Scan for the cell matching the given text and deliver its (x, y) coordinate at center. 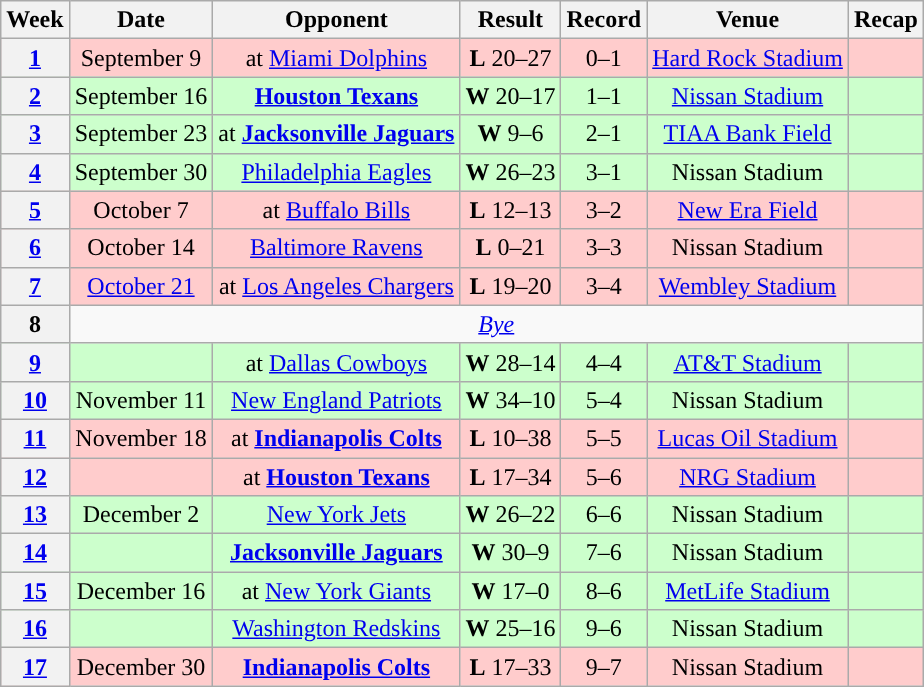
15 (35, 591)
9 (35, 362)
September 23 (141, 134)
October 21 (141, 286)
New Era Field (748, 210)
2 (35, 96)
NRG Stadium (748, 477)
Indianapolis Colts (336, 667)
17 (35, 667)
L 0–21 (510, 248)
W 20–17 (510, 96)
Result (510, 20)
6 (35, 248)
3–1 (604, 172)
Opponent (336, 20)
at Miami Dolphins (336, 58)
at Los Angeles Chargers (336, 286)
12 (35, 477)
8–6 (604, 591)
2–1 (604, 134)
4–4 (604, 362)
16 (35, 629)
New England Patriots (336, 400)
13 (35, 515)
8 (35, 324)
W 28–14 (510, 362)
Bye (496, 324)
7 (35, 286)
4 (35, 172)
Philadelphia Eagles (336, 172)
3 (35, 134)
9–7 (604, 667)
L 20–27 (510, 58)
L 19–20 (510, 286)
5–5 (604, 438)
3–4 (604, 286)
Wembley Stadium (748, 286)
L 10–38 (510, 438)
September 16 (141, 96)
TIAA Bank Field (748, 134)
L 17–33 (510, 667)
Hard Rock Stadium (748, 58)
W 9–6 (510, 134)
W 25–16 (510, 629)
1–1 (604, 96)
MetLife Stadium (748, 591)
November 18 (141, 438)
Venue (748, 20)
at Jacksonville Jaguars (336, 134)
Date (141, 20)
6–6 (604, 515)
November 11 (141, 400)
9–6 (604, 629)
September 30 (141, 172)
W 26–22 (510, 515)
5–4 (604, 400)
New York Jets (336, 515)
October 7 (141, 210)
1 (35, 58)
11 (35, 438)
at Houston Texans (336, 477)
L 12–13 (510, 210)
5 (35, 210)
Washington Redskins (336, 629)
at Dallas Cowboys (336, 362)
0–1 (604, 58)
Record (604, 20)
December 16 (141, 591)
5–6 (604, 477)
3–2 (604, 210)
Lucas Oil Stadium (748, 438)
W 34–10 (510, 400)
W 30–9 (510, 553)
W 17–0 (510, 591)
AT&T Stadium (748, 362)
Jacksonville Jaguars (336, 553)
December 2 (141, 515)
Week (35, 20)
at New York Giants (336, 591)
Houston Texans (336, 96)
L 17–34 (510, 477)
at Buffalo Bills (336, 210)
14 (35, 553)
September 9 (141, 58)
7–6 (604, 553)
3–3 (604, 248)
December 30 (141, 667)
W 26–23 (510, 172)
at Indianapolis Colts (336, 438)
Baltimore Ravens (336, 248)
Recap (886, 20)
October 14 (141, 248)
10 (35, 400)
